Capture the cell that displays the provided text and extract its (X, Y) central coordinate. 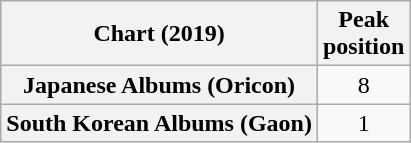
South Korean Albums (Gaon) (160, 123)
1 (363, 123)
Chart (2019) (160, 34)
Peakposition (363, 34)
8 (363, 85)
Japanese Albums (Oricon) (160, 85)
